Scan for the cell matching the given text and deliver its [X, Y] coordinate at center. 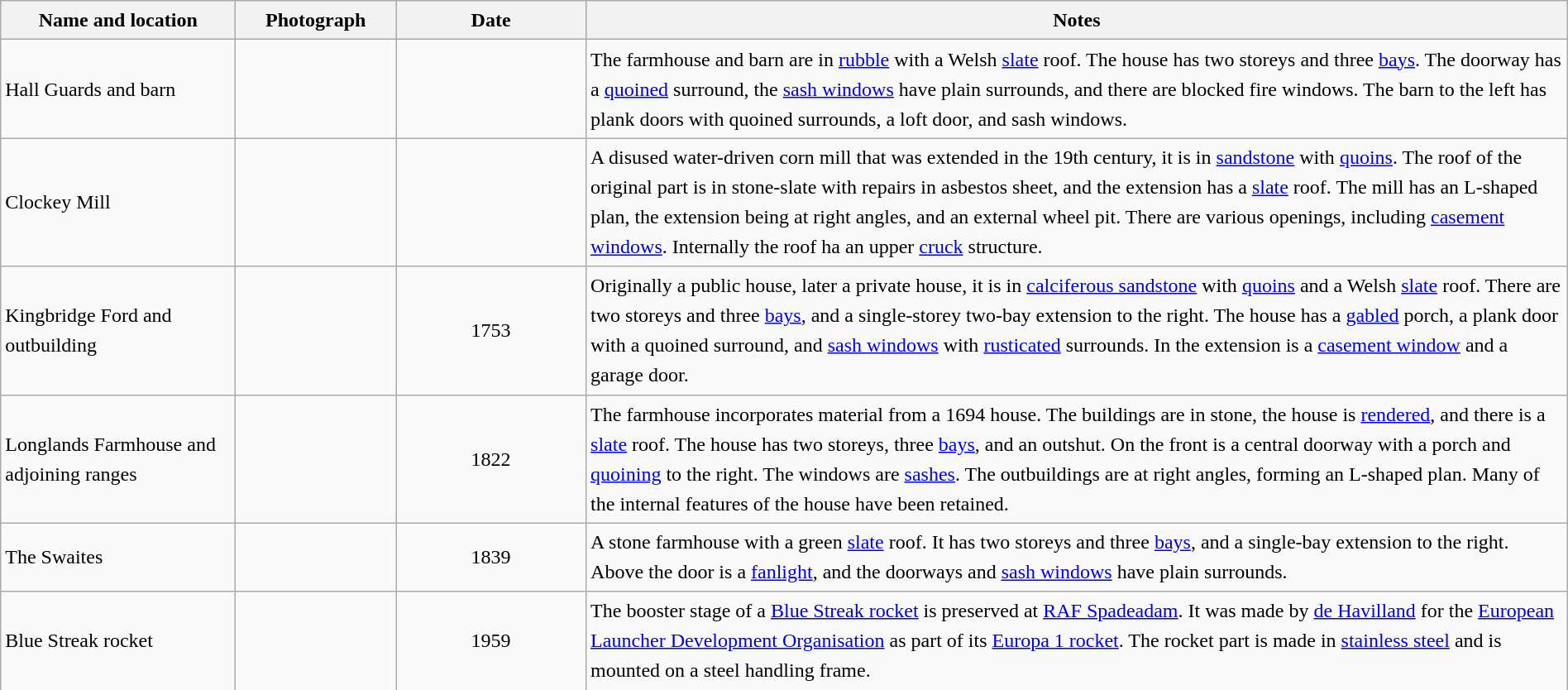
Name and location [118, 20]
1839 [491, 558]
1959 [491, 640]
Clockey Mill [118, 202]
1822 [491, 458]
Kingbridge Ford and outbuilding [118, 331]
Photograph [316, 20]
Hall Guards and barn [118, 89]
Date [491, 20]
Blue Streak rocket [118, 640]
1753 [491, 331]
Longlands Farmhouse and adjoining ranges [118, 458]
The Swaites [118, 558]
Notes [1077, 20]
